Identify which cell holds the provided text, then report its [X, Y] central coordinate. 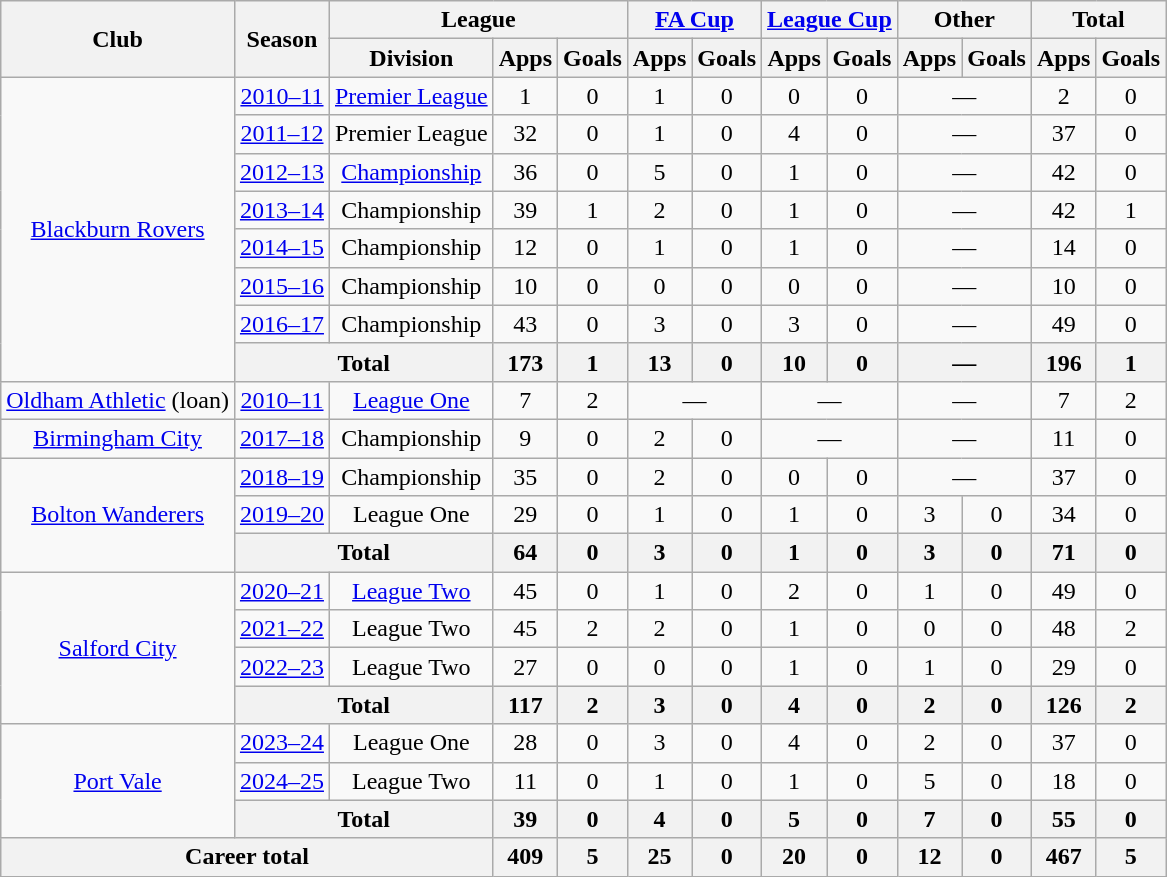
2015–16 [282, 286]
Birmingham City [118, 438]
Club [118, 39]
Season [282, 39]
25 [659, 857]
28 [525, 743]
Salford City [118, 648]
2012–13 [282, 172]
126 [1063, 705]
Port Vale [118, 781]
2018–19 [282, 477]
League Cup [830, 20]
32 [525, 134]
43 [525, 324]
173 [525, 362]
2020–21 [282, 591]
71 [1063, 553]
2017–18 [282, 438]
14 [1063, 248]
64 [525, 553]
2014–15 [282, 248]
2022–23 [282, 667]
467 [1063, 857]
18 [1063, 781]
48 [1063, 629]
409 [525, 857]
36 [525, 172]
Division [411, 58]
2019–20 [282, 515]
34 [1063, 515]
2023–24 [282, 743]
Blackburn Rovers [118, 229]
2013–14 [282, 210]
9 [525, 438]
35 [525, 477]
27 [525, 667]
20 [794, 857]
Other [964, 20]
Bolton Wanderers [118, 515]
117 [525, 705]
13 [659, 362]
55 [1063, 819]
League [478, 20]
2011–12 [282, 134]
2024–25 [282, 781]
196 [1063, 362]
2016–17 [282, 324]
Career total [247, 857]
FA Cup [694, 20]
Oldham Athletic (loan) [118, 400]
2021–22 [282, 629]
